From the cell containing the given text, extract its center point as [X, Y] coordinate. 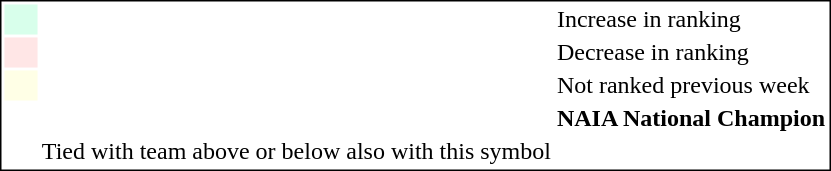
Not ranked previous week [690, 85]
Increase in ranking [690, 19]
NAIA National Champion [690, 119]
Tied with team above or below also with this symbol [296, 151]
Decrease in ranking [690, 53]
